Scan for the cell matching the given text and deliver its (x, y) coordinate at center. 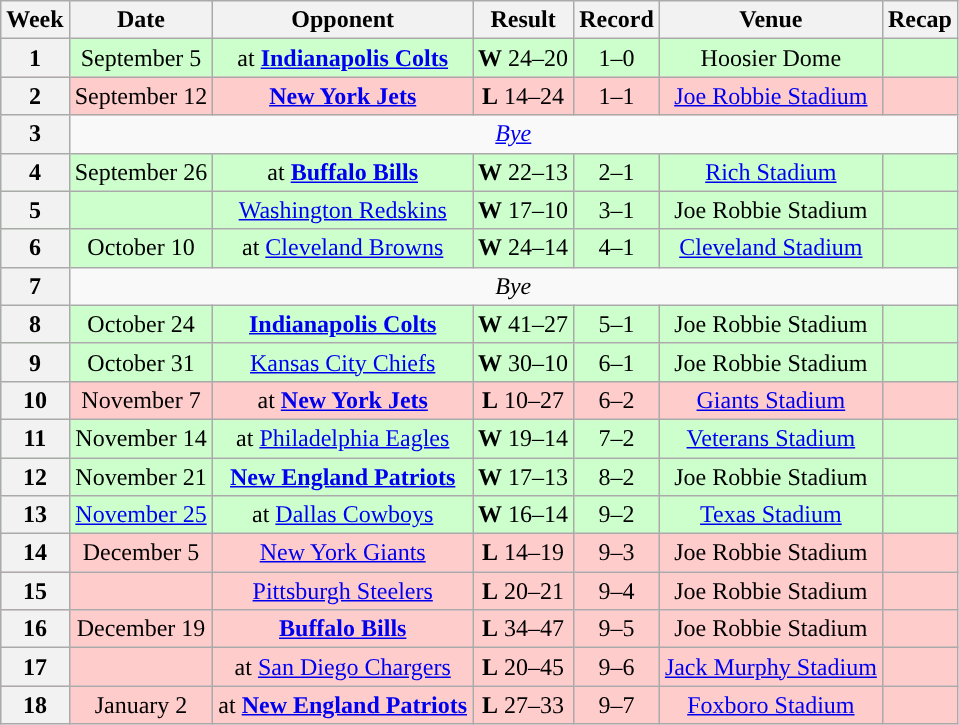
9–2 (617, 515)
W 41–27 (524, 324)
11 (35, 438)
Hoosier Dome (770, 58)
at New England Patriots (343, 705)
7 (35, 286)
Texas Stadium (770, 515)
1–0 (617, 58)
L 20–45 (524, 667)
2 (35, 96)
Recap (920, 20)
W 22–13 (524, 172)
October 10 (141, 248)
5–1 (617, 324)
9–7 (617, 705)
October 24 (141, 324)
4 (35, 172)
14 (35, 553)
Record (617, 20)
Pittsburgh Steelers (343, 591)
Jack Murphy Stadium (770, 667)
W 24–14 (524, 248)
6 (35, 248)
L 27–33 (524, 705)
November 7 (141, 400)
L 34–47 (524, 629)
Buffalo Bills (343, 629)
Date (141, 20)
W 17–10 (524, 210)
16 (35, 629)
W 16–14 (524, 515)
New England Patriots (343, 477)
W 19–14 (524, 438)
at Dallas Cowboys (343, 515)
at San Diego Chargers (343, 667)
Giants Stadium (770, 400)
L 14–19 (524, 553)
1 (35, 58)
W 17–13 (524, 477)
W 30–10 (524, 362)
at Indianapolis Colts (343, 58)
L 20–21 (524, 591)
3–1 (617, 210)
9 (35, 362)
3 (35, 134)
6–1 (617, 362)
1–1 (617, 96)
W 24–20 (524, 58)
9–4 (617, 591)
8–2 (617, 477)
November 21 (141, 477)
September 26 (141, 172)
December 19 (141, 629)
8 (35, 324)
4–1 (617, 248)
17 (35, 667)
New York Jets (343, 96)
Veterans Stadium (770, 438)
New York Giants (343, 553)
10 (35, 400)
Indianapolis Colts (343, 324)
Opponent (343, 20)
at Buffalo Bills (343, 172)
9–5 (617, 629)
Washington Redskins (343, 210)
November 25 (141, 515)
13 (35, 515)
15 (35, 591)
Foxboro Stadium (770, 705)
Result (524, 20)
January 2 (141, 705)
November 14 (141, 438)
18 (35, 705)
at Cleveland Browns (343, 248)
Cleveland Stadium (770, 248)
7–2 (617, 438)
Week (35, 20)
September 5 (141, 58)
12 (35, 477)
6–2 (617, 400)
9–3 (617, 553)
Venue (770, 20)
at Philadelphia Eagles (343, 438)
Kansas City Chiefs (343, 362)
at New York Jets (343, 400)
5 (35, 210)
October 31 (141, 362)
September 12 (141, 96)
L 10–27 (524, 400)
2–1 (617, 172)
9–6 (617, 667)
Rich Stadium (770, 172)
December 5 (141, 553)
L 14–24 (524, 96)
